Search for the cell housing the specified text and yield its (x, y) center coordinate. 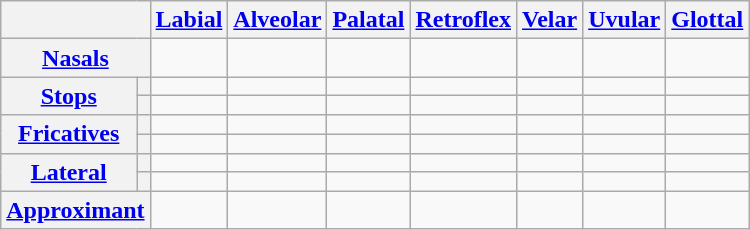
Retroflex (464, 20)
Palatal (368, 20)
Velar (550, 20)
Approximant (76, 210)
Fricatives (69, 134)
Labial (189, 20)
Alveolar (278, 20)
Lateral (69, 172)
Uvular (624, 20)
Nasals (76, 58)
Glottal (708, 20)
Stops (69, 96)
